Identify which cell holds the provided text, then report its (x, y) central coordinate. 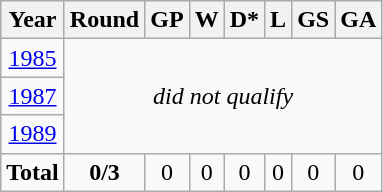
L (278, 20)
1989 (33, 134)
1987 (33, 96)
D* (244, 20)
Total (33, 172)
did not qualify (223, 96)
0/3 (104, 172)
GP (167, 20)
Year (33, 20)
1985 (33, 58)
Round (104, 20)
W (206, 20)
GS (314, 20)
GA (358, 20)
